For the text-containing cell, return its midpoint in (X, Y) coordinate format. 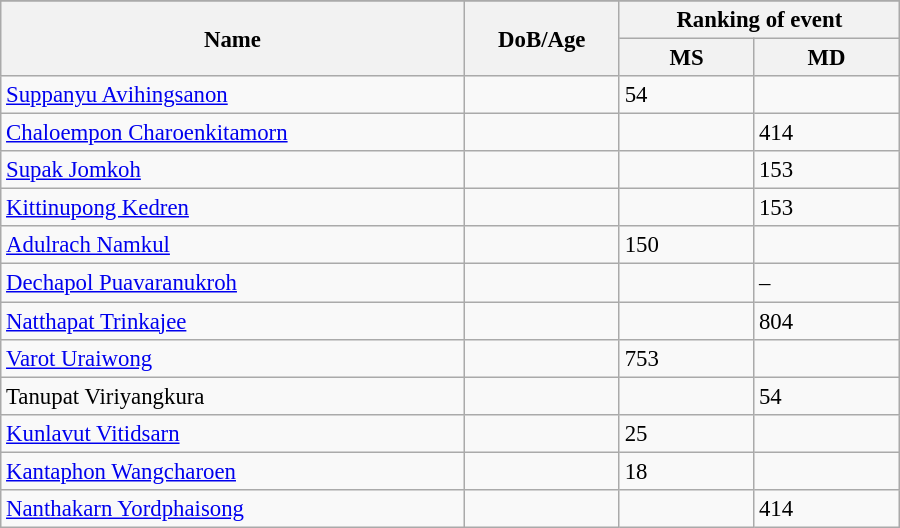
Supak Jomkoh (232, 170)
150 (686, 245)
Kunlavut Vitidsarn (232, 433)
Dechapol Puavaranukroh (232, 283)
Ranking of event (759, 20)
Chaloempon Charoenkitamorn (232, 133)
Kittinupong Kedren (232, 208)
Suppanyu Avihingsanon (232, 95)
18 (686, 471)
753 (686, 358)
MS (686, 58)
Nanthakarn Yordphaisong (232, 509)
Name (232, 38)
MD (827, 58)
Tanupat Viriyangkura (232, 396)
Varot Uraiwong (232, 358)
DoB/Age (542, 38)
804 (827, 321)
Adulrach Namkul (232, 245)
– (827, 283)
Natthapat Trinkajee (232, 321)
Kantaphon Wangcharoen (232, 471)
25 (686, 433)
